Scan for the cell matching the given text and deliver its [X, Y] coordinate at center. 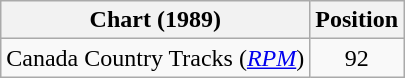
92 [357, 58]
Canada Country Tracks (RPM) [156, 58]
Chart (1989) [156, 20]
Position [357, 20]
